Return [x, y] of the center of cell containing provided text 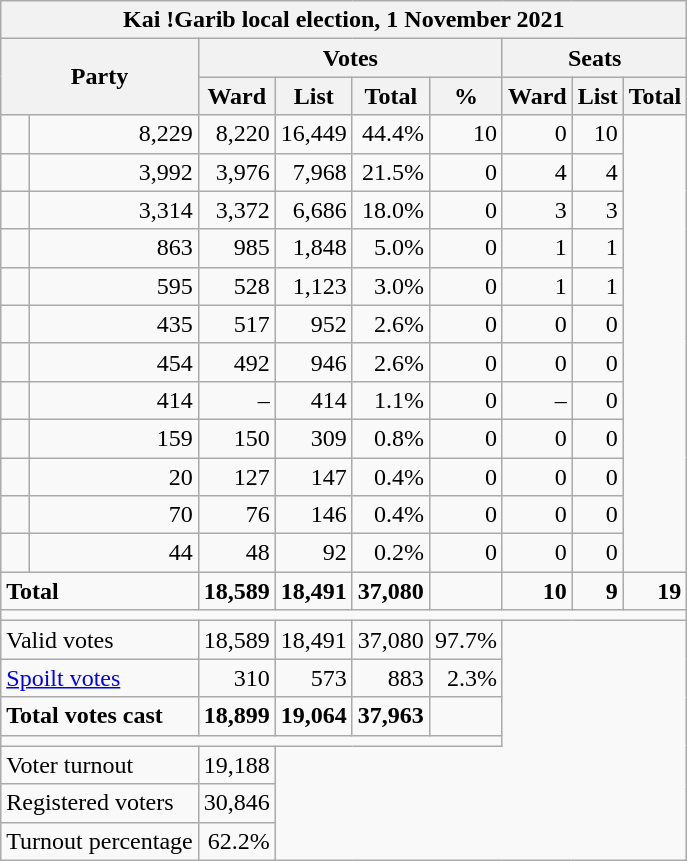
97.7% [466, 640]
48 [236, 553]
3,992 [114, 172]
Votes [350, 58]
37,963 [390, 716]
Valid votes [100, 640]
6,686 [314, 210]
92 [314, 553]
9 [598, 591]
44 [114, 553]
150 [236, 438]
3,976 [236, 172]
18.0% [390, 210]
% [466, 96]
62.2% [236, 841]
0.8% [390, 438]
70 [114, 515]
985 [236, 248]
454 [114, 362]
20 [114, 477]
528 [236, 286]
310 [236, 678]
3,314 [114, 210]
159 [114, 438]
Total votes cast [100, 716]
30,846 [236, 803]
44.4% [390, 134]
Party [100, 77]
Seats [594, 58]
309 [314, 438]
21.5% [390, 172]
3.0% [390, 286]
1,123 [314, 286]
18,899 [236, 716]
16,449 [314, 134]
76 [236, 515]
146 [314, 515]
883 [390, 678]
435 [114, 324]
147 [314, 477]
492 [236, 362]
5.0% [390, 248]
3,372 [236, 210]
7,968 [314, 172]
Spoilt votes [100, 678]
946 [314, 362]
1.1% [390, 400]
595 [114, 286]
19,064 [314, 716]
19 [655, 591]
19,188 [236, 765]
127 [236, 477]
2.3% [466, 678]
1,848 [314, 248]
8,220 [236, 134]
Voter turnout [100, 765]
0.2% [390, 553]
863 [114, 248]
952 [314, 324]
8,229 [114, 134]
517 [236, 324]
Turnout percentage [100, 841]
573 [314, 678]
Kai !Garib local election, 1 November 2021 [344, 20]
Registered voters [100, 803]
